For the text-containing cell, return its midpoint in [X, Y] coordinate format. 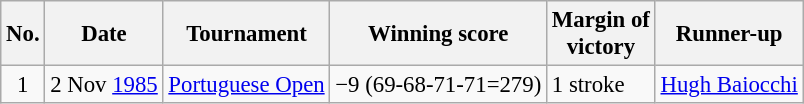
Hugh Baiocchi [729, 85]
1 stroke [602, 85]
Winning score [438, 34]
Date [104, 34]
Margin ofvictory [602, 34]
No. [23, 34]
Tournament [246, 34]
Runner-up [729, 34]
−9 (69-68-71-71=279) [438, 85]
2 Nov 1985 [104, 85]
1 [23, 85]
Portuguese Open [246, 85]
